Pinpoint the cell where the given text exists, returning its [X, Y] midpoint coordinate. 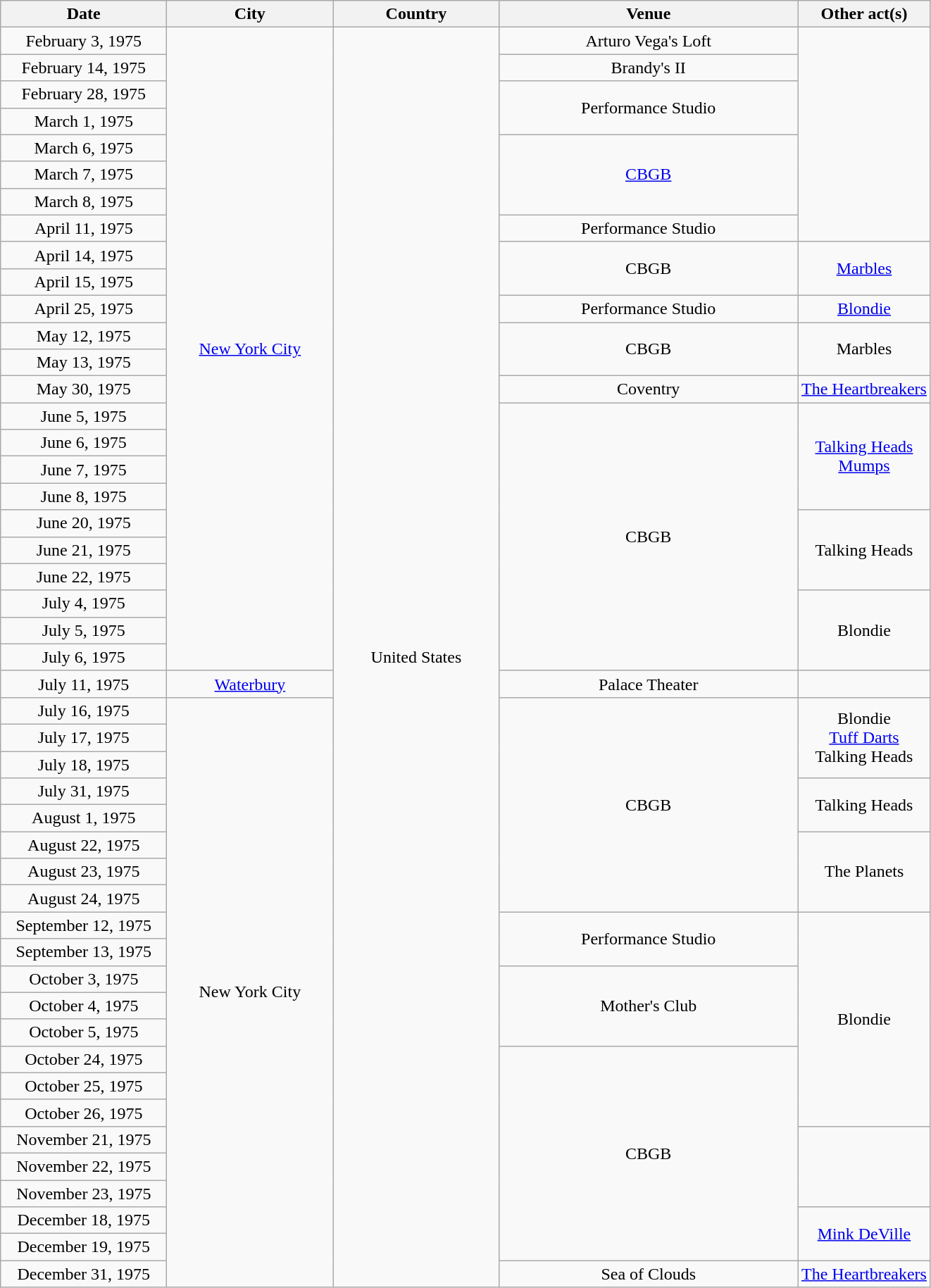
July 31, 1975 [84, 792]
September 13, 1975 [84, 952]
Other act(s) [863, 14]
BlondieTuff DartsTalking Heads [863, 737]
Venue [649, 14]
February 3, 1975 [84, 41]
August 24, 1975 [84, 899]
Coventry [649, 389]
October 26, 1975 [84, 1113]
May 30, 1975 [84, 389]
March 7, 1975 [84, 175]
July 5, 1975 [84, 630]
April 15, 1975 [84, 282]
December 18, 1975 [84, 1220]
August 23, 1975 [84, 872]
October 5, 1975 [84, 1032]
September 12, 1975 [84, 925]
Brandy's II [649, 68]
Country [416, 14]
August 1, 1975 [84, 818]
July 16, 1975 [84, 711]
October 4, 1975 [84, 1006]
July 17, 1975 [84, 737]
July 4, 1975 [84, 604]
March 1, 1975 [84, 121]
Mother's Club [649, 1006]
February 28, 1975 [84, 94]
The Planets [863, 872]
June 21, 1975 [84, 550]
July 18, 1975 [84, 764]
Palace Theater [649, 684]
May 13, 1975 [84, 363]
October 24, 1975 [84, 1059]
April 25, 1975 [84, 308]
November 21, 1975 [84, 1139]
October 25, 1975 [84, 1086]
April 14, 1975 [84, 255]
May 12, 1975 [84, 336]
July 6, 1975 [84, 657]
March 8, 1975 [84, 201]
United States [416, 658]
October 3, 1975 [84, 979]
February 14, 1975 [84, 68]
November 22, 1975 [84, 1166]
June 7, 1975 [84, 470]
August 22, 1975 [84, 845]
June 8, 1975 [84, 496]
Date [84, 14]
June 6, 1975 [84, 443]
Arturo Vega's Loft [649, 41]
March 6, 1975 [84, 148]
Sea of Clouds [649, 1274]
December 31, 1975 [84, 1274]
Talking HeadsMumps [863, 456]
Mink DeVille [863, 1234]
City [250, 14]
June 20, 1975 [84, 523]
July 11, 1975 [84, 684]
Waterbury [250, 684]
June 22, 1975 [84, 577]
June 5, 1975 [84, 416]
December 19, 1975 [84, 1247]
November 23, 1975 [84, 1194]
April 11, 1975 [84, 228]
